From the cell containing the given text, extract its center point as (X, Y) coordinate. 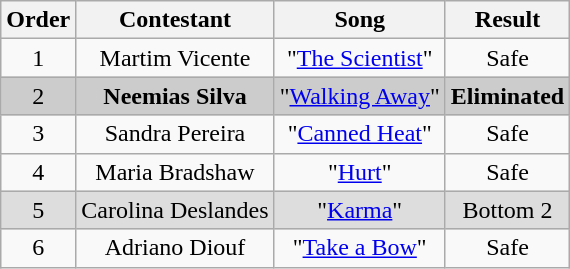
Carolina Deslandes (175, 210)
"Walking Away" (360, 96)
Eliminated (507, 96)
Sandra Pereira (175, 134)
5 (38, 210)
6 (38, 248)
"The Scientist" (360, 58)
1 (38, 58)
3 (38, 134)
4 (38, 172)
Adriano Diouf (175, 248)
Neemias Silva (175, 96)
"Karma" (360, 210)
Maria Bradshaw (175, 172)
Bottom 2 (507, 210)
Contestant (175, 20)
Result (507, 20)
"Hurt" (360, 172)
"Canned Heat" (360, 134)
Order (38, 20)
2 (38, 96)
Martim Vicente (175, 58)
"Take a Bow" (360, 248)
Song (360, 20)
